Scan for the cell matching the given text and deliver its (x, y) coordinate at center. 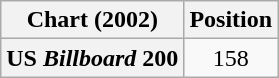
Position (231, 20)
Chart (2002) (92, 20)
US Billboard 200 (92, 58)
158 (231, 58)
